Determine the [X, Y] coordinate at the center of the cell enclosing the given text.  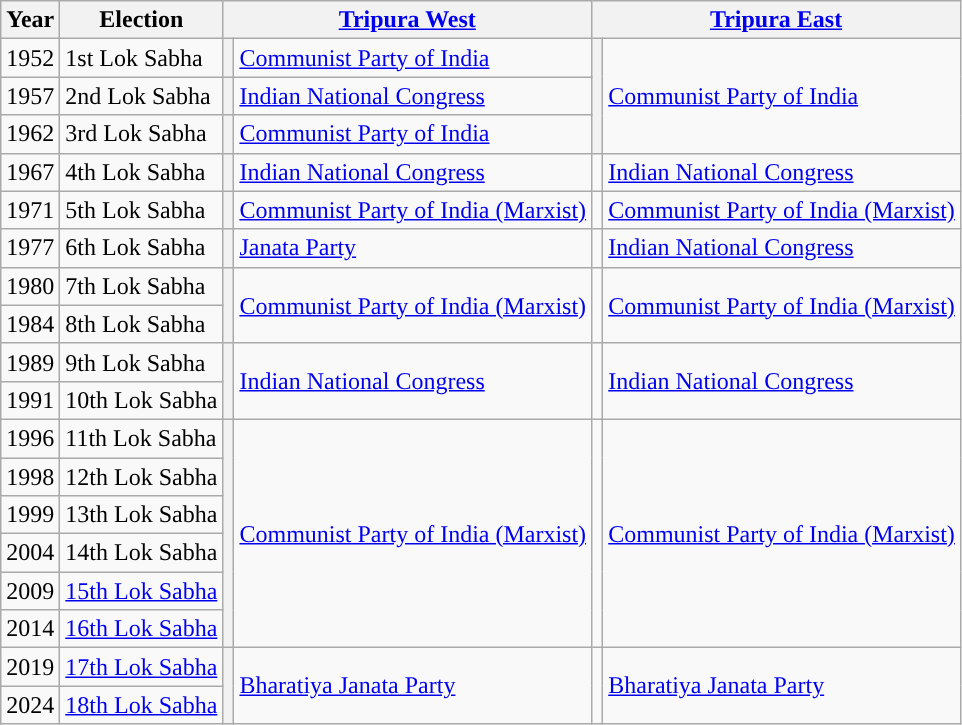
1957 [30, 96]
4th Lok Sabha [142, 172]
2009 [30, 591]
1998 [30, 477]
15th Lok Sabha [142, 591]
1967 [30, 172]
1952 [30, 58]
1980 [30, 286]
16th Lok Sabha [142, 629]
1962 [30, 134]
11th Lok Sabha [142, 438]
Year [30, 20]
18th Lok Sabha [142, 705]
10th Lok Sabha [142, 400]
6th Lok Sabha [142, 248]
2014 [30, 629]
2019 [30, 667]
3rd Lok Sabha [142, 134]
12th Lok Sabha [142, 477]
9th Lok Sabha [142, 362]
1984 [30, 324]
Election [142, 20]
Janata Party [413, 248]
1999 [30, 515]
Tripura West [408, 20]
Tripura East [776, 20]
1977 [30, 248]
2004 [30, 553]
13th Lok Sabha [142, 515]
2024 [30, 705]
5th Lok Sabha [142, 210]
8th Lok Sabha [142, 324]
1st Lok Sabha [142, 58]
1989 [30, 362]
1971 [30, 210]
1991 [30, 400]
14th Lok Sabha [142, 553]
1996 [30, 438]
2nd Lok Sabha [142, 96]
7th Lok Sabha [142, 286]
17th Lok Sabha [142, 667]
